Identify which cell holds the provided text, then report its (X, Y) central coordinate. 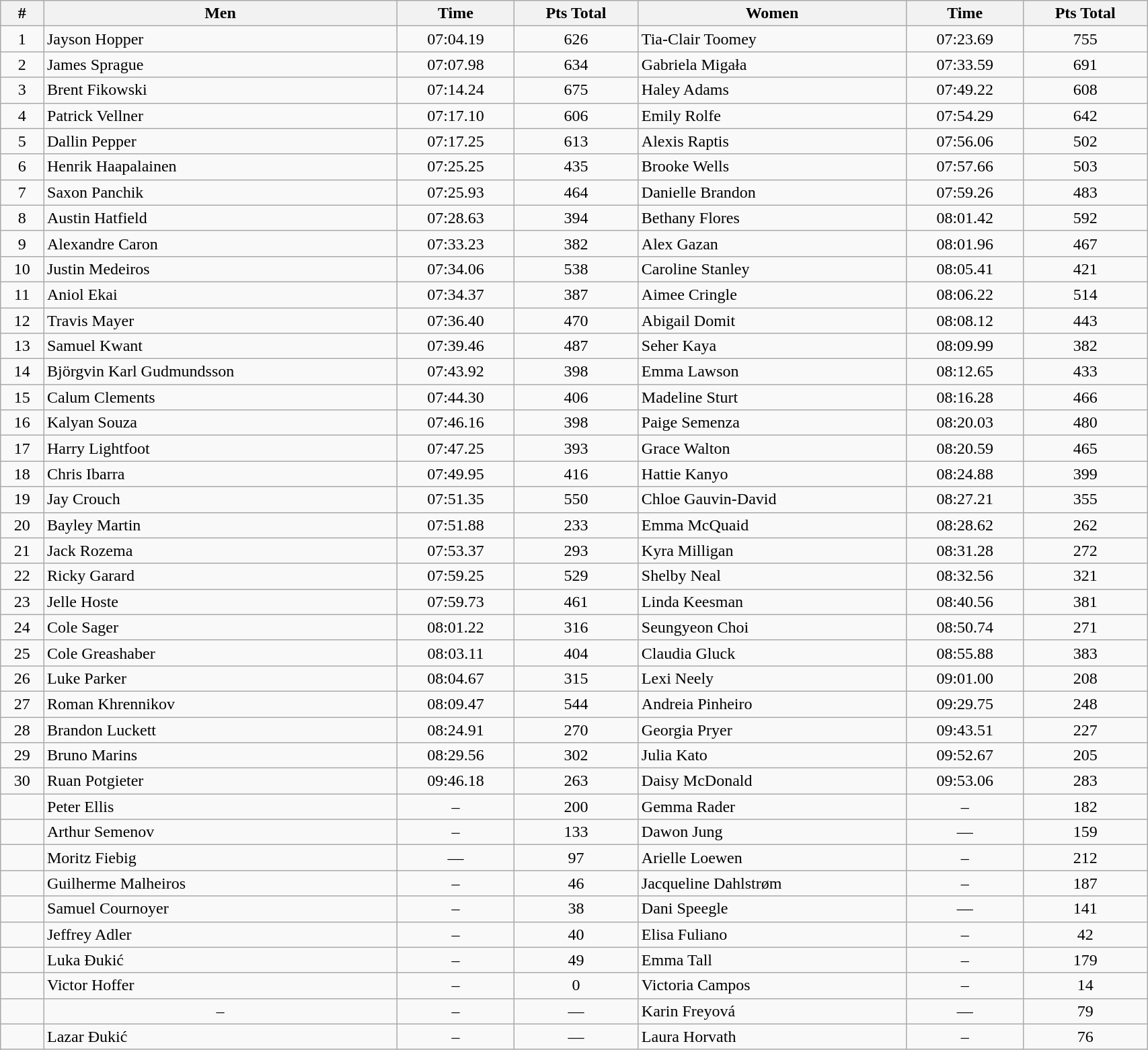
07:59.73 (455, 602)
Samuel Kwant (220, 346)
3 (22, 90)
08:01.96 (965, 243)
187 (1085, 883)
Calum Clements (220, 397)
Elisa Fuliano (772, 934)
Women (772, 13)
Jayson Hopper (220, 39)
272 (1085, 551)
38 (576, 909)
Emma McQuaid (772, 525)
08:31.28 (965, 551)
Julia Kato (772, 756)
16 (22, 423)
09:01.00 (965, 678)
Jacqueline Dahlstrøm (772, 883)
416 (576, 474)
Haley Adams (772, 90)
Kalyan Souza (220, 423)
76 (1085, 1037)
Kyra Milligan (772, 551)
08:01.42 (965, 218)
270 (576, 729)
Victoria Campos (772, 985)
09:46.18 (455, 781)
755 (1085, 39)
316 (576, 627)
28 (22, 729)
Ruan Potgieter (220, 781)
467 (1085, 243)
Danielle Brandon (772, 192)
07:28.63 (455, 218)
Madeline Sturt (772, 397)
Alexis Raptis (772, 141)
550 (576, 499)
Aniol Ekai (220, 294)
466 (1085, 397)
613 (576, 141)
09:53.06 (965, 781)
08:05.41 (965, 269)
07:33.59 (965, 65)
271 (1085, 627)
Arielle Loewen (772, 858)
Peter Ellis (220, 807)
08:12.65 (965, 372)
7 (22, 192)
435 (576, 167)
Jay Crouch (220, 499)
Bethany Flores (772, 218)
5 (22, 141)
09:52.67 (965, 756)
Linda Keesman (772, 602)
Henrik Haapalainen (220, 167)
08:06.22 (965, 294)
Emily Rolfe (772, 116)
Harry Lightfoot (220, 448)
08:20.03 (965, 423)
Brent Fikowski (220, 90)
79 (1085, 1011)
182 (1085, 807)
27 (22, 704)
07:51.88 (455, 525)
Shelby Neal (772, 576)
464 (576, 192)
07:57.66 (965, 167)
24 (22, 627)
Bayley Martin (220, 525)
Chloe Gauvin-David (772, 499)
Ricky Garard (220, 576)
293 (576, 551)
07:49.22 (965, 90)
Jack Rozema (220, 551)
07:53.37 (455, 551)
07:47.25 (455, 448)
Seungyeon Choi (772, 627)
Laura Horvath (772, 1037)
07:59.26 (965, 192)
97 (576, 858)
433 (1085, 372)
Travis Mayer (220, 321)
Patrick Vellner (220, 116)
07:54.29 (965, 116)
606 (576, 116)
20 (22, 525)
Jeffrey Adler (220, 934)
07:04.19 (455, 39)
Dawon Jung (772, 832)
07:25.25 (455, 167)
Andreia Pinheiro (772, 704)
483 (1085, 192)
Luka Đukić (220, 960)
07:59.25 (455, 576)
13 (22, 346)
227 (1085, 729)
Lexi Neely (772, 678)
355 (1085, 499)
691 (1085, 65)
381 (1085, 602)
406 (576, 397)
40 (576, 934)
07:25.93 (455, 192)
08:24.91 (455, 729)
503 (1085, 167)
07:07.98 (455, 65)
18 (22, 474)
Jelle Hoste (220, 602)
4 (22, 116)
Paige Semenza (772, 423)
133 (576, 832)
07:36.40 (455, 321)
Victor Hoffer (220, 985)
17 (22, 448)
09:43.51 (965, 729)
08:09.99 (965, 346)
Cole Sager (220, 627)
Dani Speegle (772, 909)
07:23.69 (965, 39)
08:04.67 (455, 678)
283 (1085, 781)
Chris Ibarra (220, 474)
21 (22, 551)
07:51.35 (455, 499)
248 (1085, 704)
07:34.37 (455, 294)
544 (576, 704)
2 (22, 65)
Alexandre Caron (220, 243)
07:33.23 (455, 243)
480 (1085, 423)
08:08.12 (965, 321)
Roman Khrennikov (220, 704)
Samuel Cournoyer (220, 909)
Aimee Cringle (772, 294)
Karin Freyová (772, 1011)
1 (22, 39)
538 (576, 269)
08:32.56 (965, 576)
08:16.28 (965, 397)
Daisy McDonald (772, 781)
07:56.06 (965, 141)
200 (576, 807)
Guilherme Malheiros (220, 883)
Gemma Rader (772, 807)
263 (576, 781)
502 (1085, 141)
07:17.10 (455, 116)
30 (22, 781)
394 (576, 218)
0 (576, 985)
49 (576, 960)
Saxon Panchik (220, 192)
6 (22, 167)
08:29.56 (455, 756)
461 (576, 602)
Tia-Clair Toomey (772, 39)
08:20.59 (965, 448)
07:14.24 (455, 90)
26 (22, 678)
675 (576, 90)
Björgvin Karl Gudmundsson (220, 372)
07:34.06 (455, 269)
Grace Walton (772, 448)
Caroline Stanley (772, 269)
15 (22, 397)
08:28.62 (965, 525)
634 (576, 65)
07:39.46 (455, 346)
Gabriela Migała (772, 65)
141 (1085, 909)
Claudia Gluck (772, 653)
421 (1085, 269)
Bruno Marins (220, 756)
179 (1085, 960)
205 (1085, 756)
Cole Greashaber (220, 653)
Moritz Fiebig (220, 858)
262 (1085, 525)
09:29.75 (965, 704)
Seher Kaya (772, 346)
Austin Hatfield (220, 218)
07:49.95 (455, 474)
Justin Medeiros (220, 269)
08:09.47 (455, 704)
529 (576, 576)
Hattie Kanyo (772, 474)
29 (22, 756)
08:27.21 (965, 499)
22 (22, 576)
23 (22, 602)
Georgia Pryer (772, 729)
399 (1085, 474)
315 (576, 678)
642 (1085, 116)
626 (576, 39)
07:17.25 (455, 141)
Dallin Pepper (220, 141)
Brooke Wells (772, 167)
07:46.16 (455, 423)
08:01.22 (455, 627)
404 (576, 653)
08:55.88 (965, 653)
212 (1085, 858)
08:50.74 (965, 627)
Abigail Domit (772, 321)
514 (1085, 294)
8 (22, 218)
42 (1085, 934)
07:44.30 (455, 397)
159 (1085, 832)
08:03.11 (455, 653)
Men (220, 13)
46 (576, 883)
487 (576, 346)
233 (576, 525)
25 (22, 653)
Arthur Semenov (220, 832)
08:40.56 (965, 602)
James Sprague (220, 65)
9 (22, 243)
Lazar Đukić (220, 1037)
11 (22, 294)
465 (1085, 448)
Emma Lawson (772, 372)
387 (576, 294)
Emma Tall (772, 960)
208 (1085, 678)
Alex Gazan (772, 243)
# (22, 13)
Luke Parker (220, 678)
321 (1085, 576)
592 (1085, 218)
393 (576, 448)
443 (1085, 321)
302 (576, 756)
12 (22, 321)
10 (22, 269)
383 (1085, 653)
19 (22, 499)
Brandon Luckett (220, 729)
470 (576, 321)
08:24.88 (965, 474)
07:43.92 (455, 372)
608 (1085, 90)
